Extract the [x, y] coordinate from the center of the cell holding the provided text.  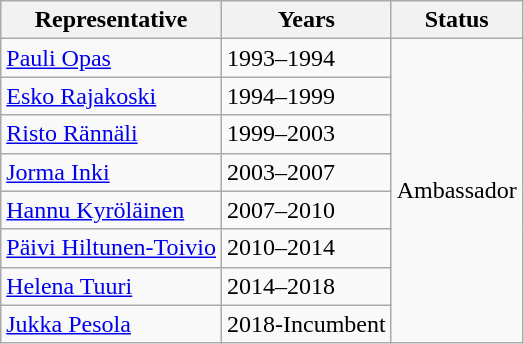
2018-Incumbent [306, 324]
1999–2003 [306, 134]
Esko Rajakoski [112, 96]
2003–2007 [306, 172]
Ambassador [456, 191]
Years [306, 20]
Status [456, 20]
2010–2014 [306, 248]
1994–1999 [306, 96]
Hannu Kyröläinen [112, 210]
2007–2010 [306, 210]
Pauli Opas [112, 58]
Helena Tuuri [112, 286]
1993–1994 [306, 58]
2014–2018 [306, 286]
Jorma Inki [112, 172]
Päivi Hiltunen-Toivio [112, 248]
Jukka Pesola [112, 324]
Risto Rännäli [112, 134]
Representative [112, 20]
